Identify which cell holds the provided text, then report its [x, y] central coordinate. 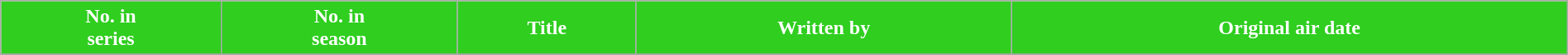
Title [547, 28]
No. inseries [111, 28]
Written by [824, 28]
Original air date [1289, 28]
No. inseason [339, 28]
